Output the [X, Y] coordinate of the center of the cell containing the given text.  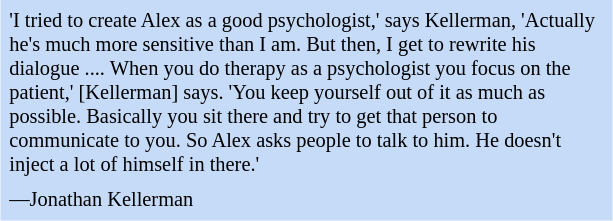
—Jonathan Kellerman [306, 200]
